Return the (x, y) coordinate for the center point of the cell that contains the specified text.  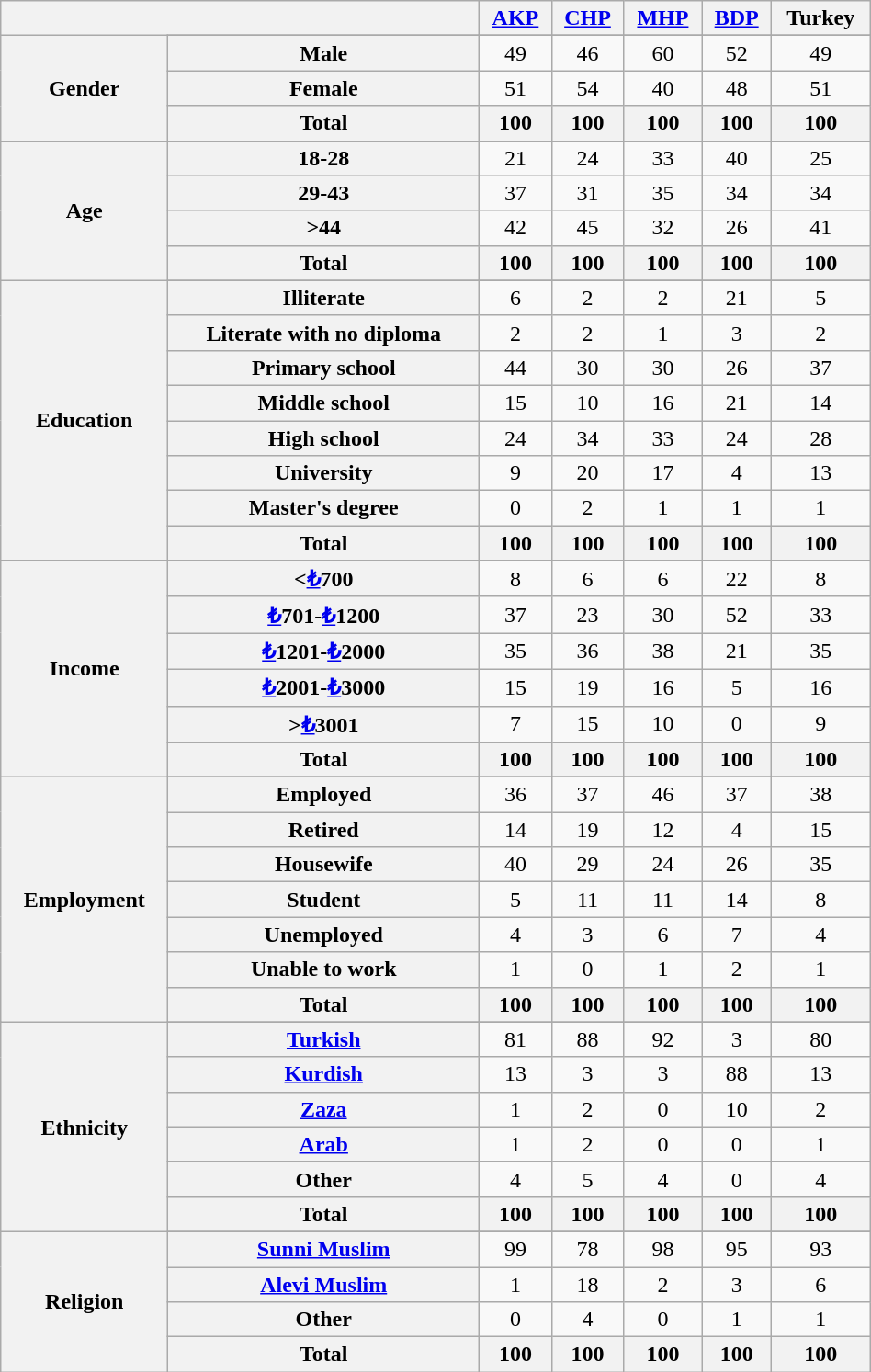
Kurdish (323, 1074)
29 (588, 865)
Income (85, 669)
31 (588, 193)
81 (516, 1039)
22 (737, 579)
98 (663, 1249)
₺1201-₺2000 (323, 652)
Arab (323, 1144)
54 (588, 88)
Employed (323, 795)
Age (85, 210)
Unemployed (323, 935)
45 (588, 228)
Religion (85, 1301)
29-43 (323, 193)
Unable to work (323, 969)
48 (737, 88)
Female (323, 88)
Turkish (323, 1039)
92 (663, 1039)
25 (820, 158)
42 (516, 228)
₺701-₺1200 (323, 615)
Male (323, 53)
MHP (663, 18)
<₺700 (323, 579)
Retired (323, 830)
Sunni Muslim (323, 1249)
>44 (323, 228)
Master's degree (323, 508)
20 (588, 473)
17 (663, 473)
78 (588, 1249)
93 (820, 1249)
>₺3001 (323, 724)
Middle school (323, 403)
18 (588, 1284)
Primary school (323, 368)
Gender (85, 88)
12 (663, 830)
Illiterate (323, 298)
41 (820, 228)
Employment (85, 900)
AKP (516, 18)
BDP (737, 18)
95 (737, 1249)
Literate with no diploma (323, 333)
Ethnicity (85, 1127)
Student (323, 900)
Turkey (820, 18)
23 (588, 615)
99 (516, 1249)
80 (820, 1039)
Education (85, 420)
28 (820, 438)
Housewife (323, 865)
Alevi Muslim (323, 1284)
₺2001-₺3000 (323, 687)
44 (516, 368)
High school (323, 438)
18-28 (323, 158)
60 (663, 53)
Zaza (323, 1109)
CHP (588, 18)
32 (663, 228)
University (323, 473)
